Return [X, Y] of the center of cell containing provided text 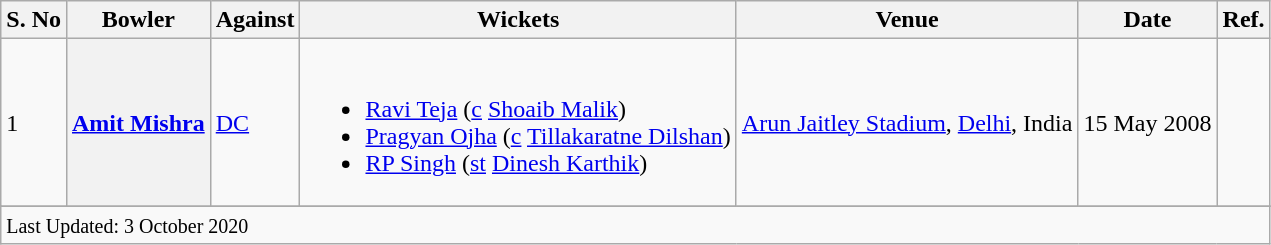
15 May 2008 [1148, 122]
1 [34, 122]
Amit Mishra [138, 122]
Bowler [138, 20]
Venue [907, 20]
Last Updated: 3 October 2020 [636, 225]
Date [1148, 20]
Wickets [518, 20]
Arun Jaitley Stadium, Delhi, India [907, 122]
Ref. [1244, 20]
Against [255, 20]
DC [255, 122]
S. No [34, 20]
Ravi Teja (c Shoaib Malik)Pragyan Ojha (c Tillakaratne Dilshan)RP Singh (st Dinesh Karthik) [518, 122]
